From the cell containing the given text, extract its center point as (X, Y) coordinate. 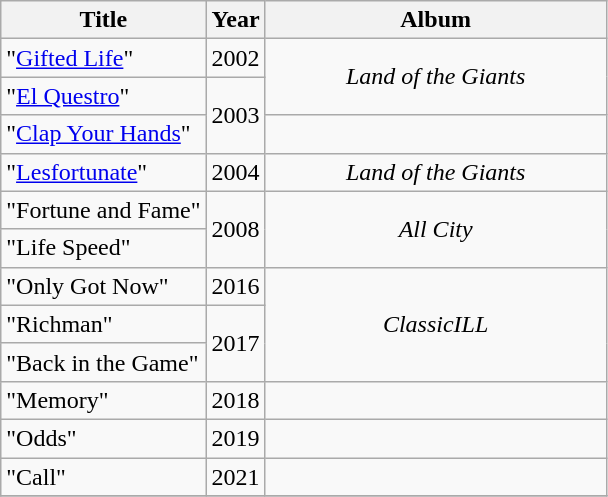
"Memory" (104, 400)
Title (104, 20)
2003 (236, 115)
2016 (236, 286)
2019 (236, 438)
2018 (236, 400)
"Gifted Life" (104, 58)
ClassicILL (436, 324)
All City (436, 229)
"Clap Your Hands" (104, 134)
2021 (236, 477)
"Lesfortunate" (104, 172)
"El Questro" (104, 96)
"Life Speed" (104, 248)
"Back in the Game" (104, 362)
"Fortune and Fame" (104, 210)
2008 (236, 229)
"Call" (104, 477)
"Odds" (104, 438)
"Only Got Now" (104, 286)
"Richman" (104, 324)
2017 (236, 343)
2002 (236, 58)
2004 (236, 172)
Year (236, 20)
Album (436, 20)
